From the cell containing the given text, extract its center point as [x, y] coordinate. 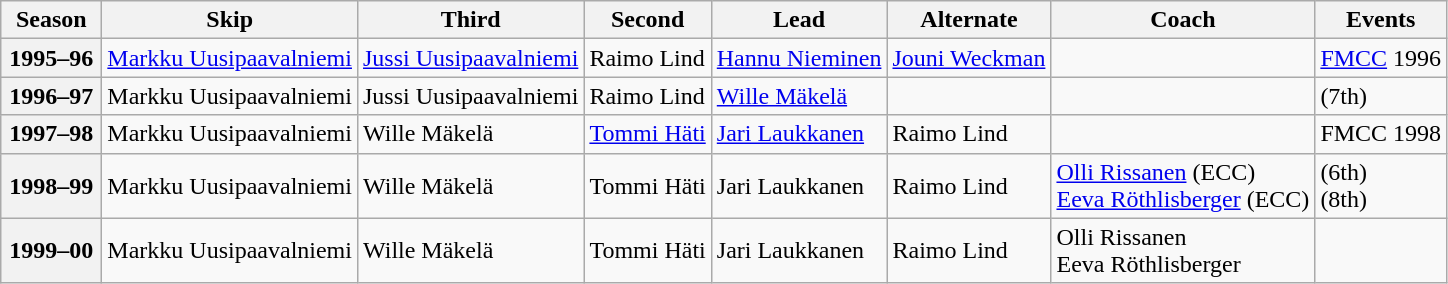
(6th) (8th) [1381, 186]
Coach [1183, 20]
Jouni Weckman [969, 58]
Olli RissanenEeva Röthlisberger [1183, 250]
1997–98 [52, 134]
Season [52, 20]
1998–99 [52, 186]
FMCC 1998 [1381, 134]
(7th) [1381, 96]
1995–96 [52, 58]
Events [1381, 20]
Third [470, 20]
Olli Rissanen (ECC)Eeva Röthlisberger (ECC) [1183, 186]
1999–00 [52, 250]
Second [648, 20]
FMCC 1996 [1381, 58]
Alternate [969, 20]
Skip [230, 20]
1996–97 [52, 96]
Lead [799, 20]
Hannu Nieminen [799, 58]
